From the cell containing the given text, extract its center point as [x, y] coordinate. 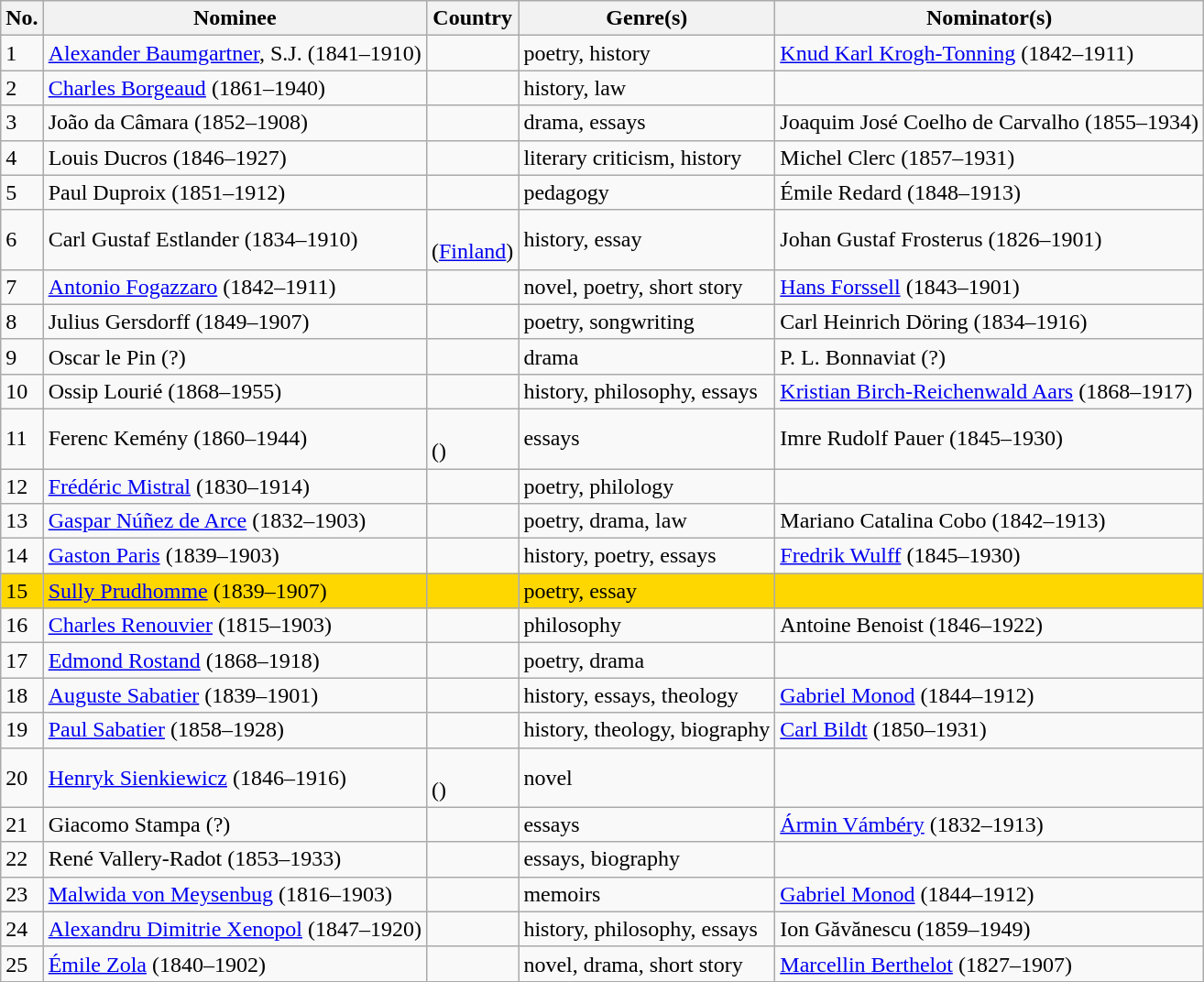
drama [647, 356]
Alexandru Dimitrie Xenopol (1847–1920) [235, 929]
literary criticism, history [647, 158]
Johan Gustaf Frosterus (1826–1901) [990, 240]
16 [22, 626]
Charles Renouvier (1815–1903) [235, 626]
Louis Ducros (1846–1927) [235, 158]
poetry, history [647, 53]
23 [22, 894]
Ármin Vámbéry (1832–1913) [990, 824]
Imre Rudolf Pauer (1845–1930) [990, 438]
essays, biography [647, 859]
18 [22, 695]
9 [22, 356]
Marcellin Berthelot (1827–1907) [990, 964]
1 [22, 53]
history, essays, theology [647, 695]
Knud Karl Krogh-Tonning (1842–1911) [990, 53]
24 [22, 929]
4 [22, 158]
Fredrik Wulff (1845–1930) [990, 556]
12 [22, 486]
drama, essays [647, 123]
Malwida von Meysenbug (1816–1903) [235, 894]
17 [22, 660]
Carl Gustaf Estlander (1834–1910) [235, 240]
René Vallery-Radot (1853–1933) [235, 859]
Henryk Sienkiewicz (1846–1916) [235, 777]
Carl Bildt (1850–1931) [990, 730]
11 [22, 438]
João da Câmara (1852–1908) [235, 123]
Émile Zola (1840–1902) [235, 964]
Mariano Catalina Cobo (1842–1913) [990, 521]
5 [22, 192]
Alexander Baumgartner, S.J. (1841–1910) [235, 53]
20 [22, 777]
Hans Forssell (1843–1901) [990, 287]
history, poetry, essays [647, 556]
Auguste Sabatier (1839–1901) [235, 695]
Ossip Lourié (1868–1955) [235, 391]
14 [22, 556]
13 [22, 521]
2 [22, 88]
Kristian Birch-Reichenwald Aars (1868–1917) [990, 391]
philosophy [647, 626]
history, essay [647, 240]
poetry, drama [647, 660]
Oscar le Pin (?) [235, 356]
poetry, essay [647, 591]
3 [22, 123]
Gaston Paris (1839–1903) [235, 556]
Edmond Rostand (1868–1918) [235, 660]
25 [22, 964]
pedagogy [647, 192]
poetry, drama, law [647, 521]
8 [22, 322]
novel, drama, short story [647, 964]
Antonio Fogazzaro (1842–1911) [235, 287]
P. L. Bonnaviat (?) [990, 356]
Charles Borgeaud (1861–1940) [235, 88]
(Finland) [472, 240]
Antoine Benoist (1846–1922) [990, 626]
Ferenc Kemény (1860–1944) [235, 438]
Michel Clerc (1857–1931) [990, 158]
Joaquim José Coelho de Carvalho (1855–1934) [990, 123]
Émile Redard (1848–1913) [990, 192]
15 [22, 591]
novel, poetry, short story [647, 287]
7 [22, 287]
Nominee [235, 18]
Sully Prudhomme (1839–1907) [235, 591]
Julius Gersdorff (1849–1907) [235, 322]
Giacomo Stampa (?) [235, 824]
Country [472, 18]
Ion Găvănescu (1859–1949) [990, 929]
No. [22, 18]
22 [22, 859]
Paul Sabatier (1858–1928) [235, 730]
21 [22, 824]
Genre(s) [647, 18]
6 [22, 240]
poetry, songwriting [647, 322]
10 [22, 391]
Frédéric Mistral (1830–1914) [235, 486]
Carl Heinrich Döring (1834–1916) [990, 322]
Paul Duproix (1851–1912) [235, 192]
history, theology, biography [647, 730]
poetry, philology [647, 486]
Nominator(s) [990, 18]
memoirs [647, 894]
Gaspar Núñez de Arce (1832–1903) [235, 521]
19 [22, 730]
history, law [647, 88]
novel [647, 777]
